Scan for the cell matching the given text and deliver its [x, y] coordinate at center. 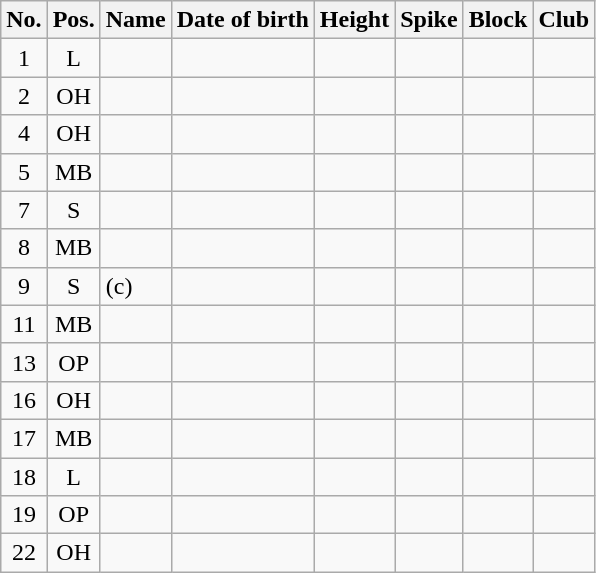
Spike [429, 20]
22 [24, 553]
Club [564, 20]
18 [24, 477]
7 [24, 210]
11 [24, 324]
Name [136, 20]
9 [24, 286]
Height [354, 20]
2 [24, 96]
4 [24, 134]
Block [498, 20]
1 [24, 58]
No. [24, 20]
Date of birth [242, 20]
16 [24, 400]
13 [24, 362]
17 [24, 438]
(c) [136, 286]
19 [24, 515]
5 [24, 172]
Pos. [74, 20]
8 [24, 248]
